Return the (X, Y) coordinate for the center point of the cell that contains the specified text.  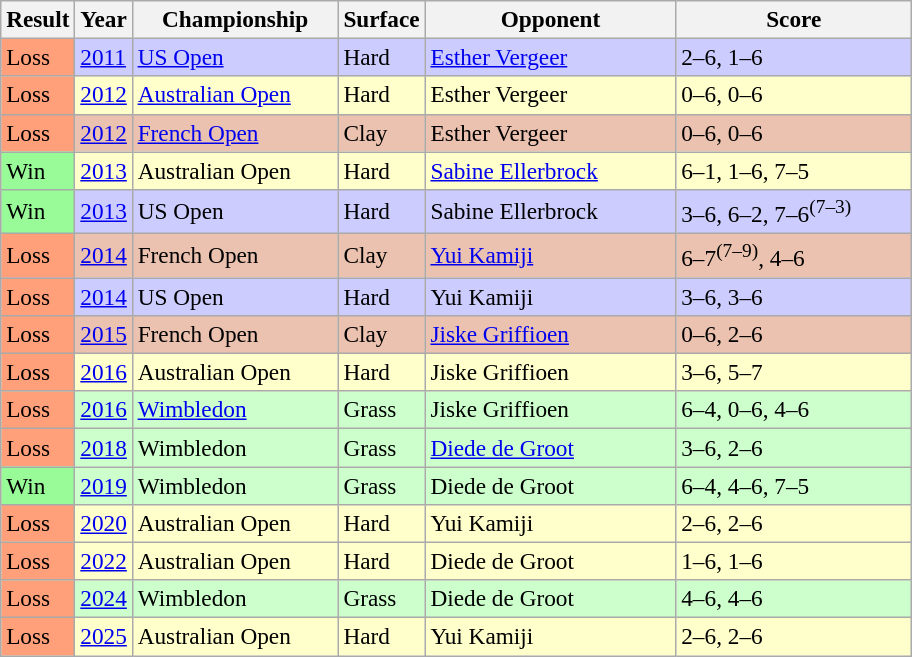
2–6, 1–6 (794, 57)
Result (38, 19)
1–6, 1–6 (794, 561)
Championship (235, 19)
2015 (104, 334)
3–6, 3–6 (794, 296)
0–6, 2–6 (794, 334)
Score (794, 19)
6–7(7–9), 4–6 (794, 255)
2025 (104, 636)
Surface (382, 19)
3–6, 2–6 (794, 447)
4–6, 4–6 (794, 599)
6–4, 0–6, 4–6 (794, 410)
3–6, 6–2, 7–6(7–3) (794, 211)
3–6, 5–7 (794, 372)
Opponent (550, 19)
6–1, 1–6, 7–5 (794, 170)
2018 (104, 447)
Year (104, 19)
2022 (104, 561)
6–4, 4–6, 7–5 (794, 485)
2020 (104, 523)
2024 (104, 599)
2019 (104, 485)
2011 (104, 57)
